Extract the [X, Y] coordinate from the center of the cell holding the provided text.  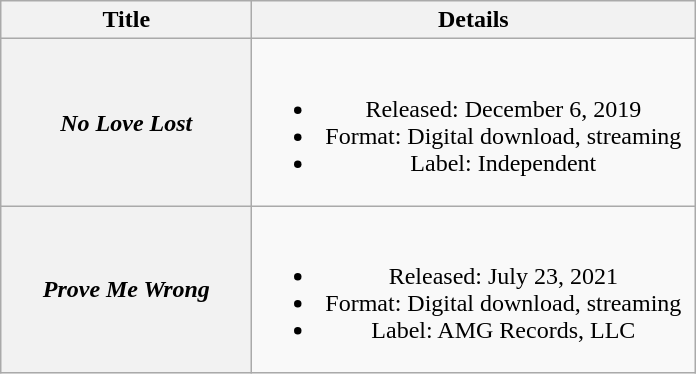
Released: December 6, 2019Format: Digital download, streamingLabel: Independent [474, 122]
No Love Lost [126, 122]
Prove Me Wrong [126, 290]
Title [126, 20]
Details [474, 20]
Released: July 23, 2021Format: Digital download, streamingLabel: AMG Records, LLC [474, 290]
